Capture the cell that displays the provided text and extract its [x, y] central coordinate. 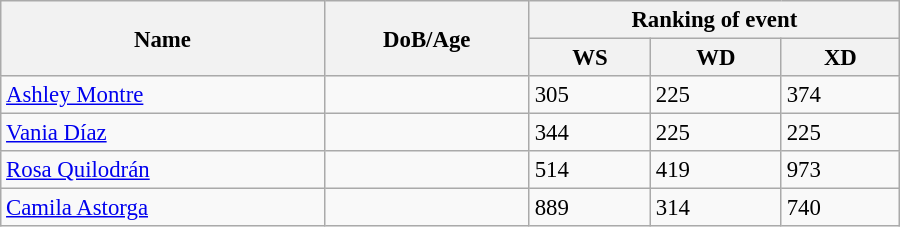
514 [590, 170]
740 [840, 208]
Camila Astorga [162, 208]
374 [840, 95]
314 [716, 208]
344 [590, 133]
Ashley Montre [162, 95]
419 [716, 170]
WS [590, 58]
305 [590, 95]
Name [162, 38]
DoB/Age [426, 38]
Ranking of event [714, 20]
XD [840, 58]
Vania Díaz [162, 133]
973 [840, 170]
Rosa Quilodrán [162, 170]
889 [590, 208]
WD [716, 58]
